Output the [X, Y] coordinate of the center of the cell containing the given text.  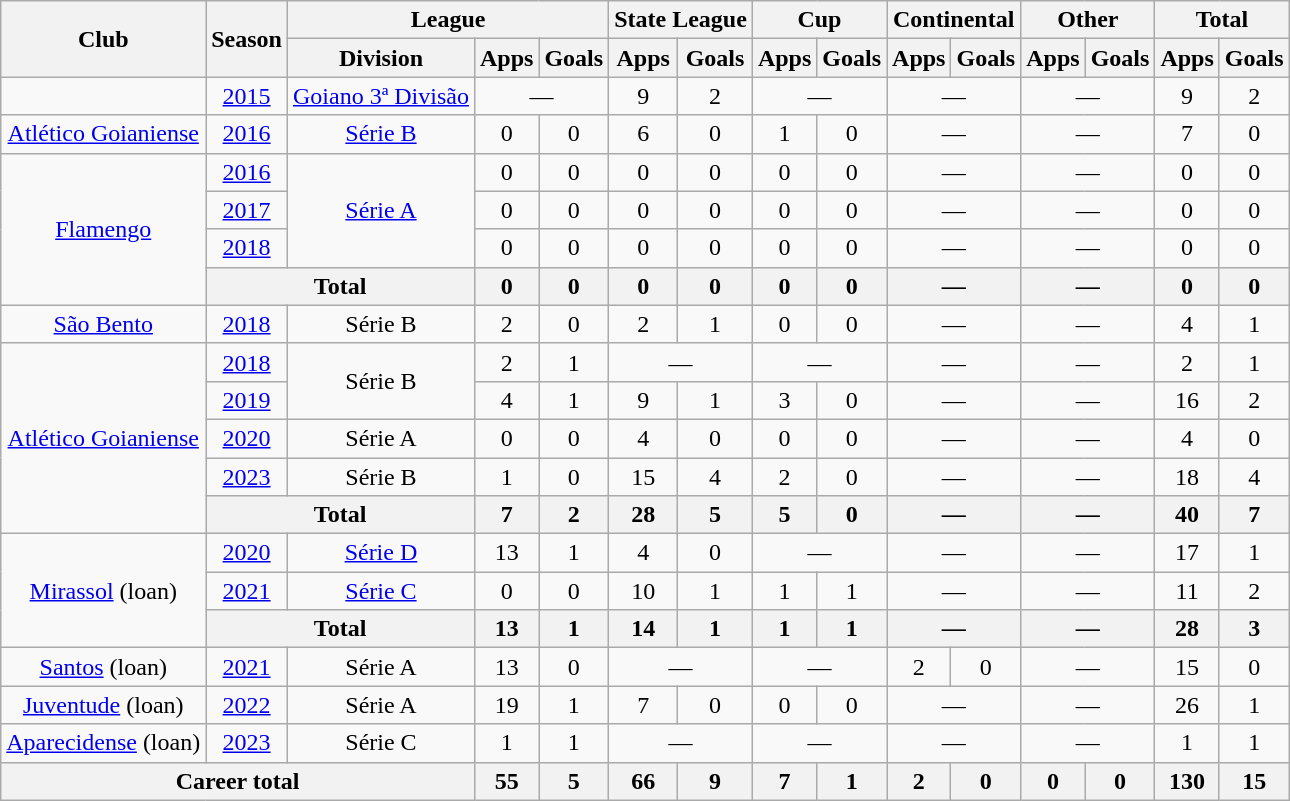
26 [1187, 705]
Cup [819, 20]
2015 [247, 96]
Aparecidense (loan) [104, 743]
Other [1088, 20]
19 [506, 705]
66 [644, 781]
40 [1187, 515]
10 [644, 591]
6 [644, 134]
São Bento [104, 324]
Juventude (loan) [104, 705]
Série D [380, 553]
55 [506, 781]
Flamengo [104, 229]
16 [1187, 400]
11 [1187, 591]
Goiano 3ª Divisão [380, 96]
Mirassol (loan) [104, 591]
Club [104, 39]
State League [681, 20]
130 [1187, 781]
Continental [954, 20]
2019 [247, 400]
Career total [238, 781]
17 [1187, 553]
2022 [247, 705]
League [448, 20]
18 [1187, 477]
Division [380, 58]
14 [644, 629]
Season [247, 39]
Santos (loan) [104, 667]
2017 [247, 210]
